Determine the [x, y] coordinate at the center of the cell enclosing the given text.  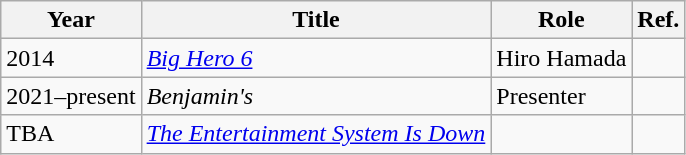
TBA [71, 134]
2014 [71, 58]
Ref. [658, 20]
Title [316, 20]
Presenter [562, 96]
Hiro Hamada [562, 58]
2021–present [71, 96]
Benjamin's [316, 96]
Year [71, 20]
The Entertainment System Is Down [316, 134]
Role [562, 20]
Big Hero 6 [316, 58]
